From the cell containing the given text, extract its center point as (x, y) coordinate. 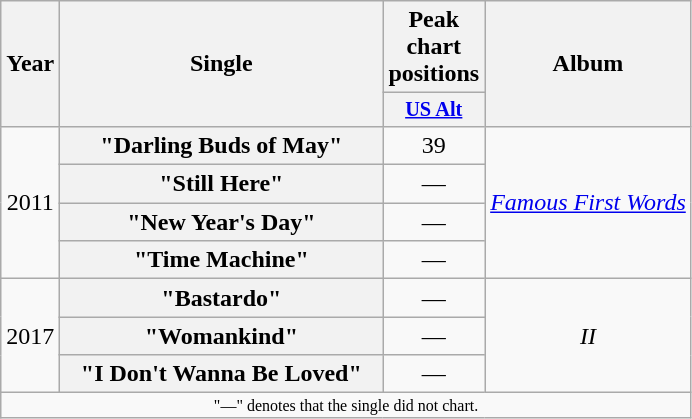
Peak chart positions (434, 47)
II (588, 336)
"Bastardo" (222, 298)
"New Year's Day" (222, 222)
Famous First Words (588, 202)
"Darling Buds of May" (222, 145)
"Still Here" (222, 184)
"I Don't Wanna Be Loved" (222, 374)
"Time Machine" (222, 260)
Year (30, 64)
Single (222, 64)
2011 (30, 202)
US Alt (434, 110)
Album (588, 64)
"Womankind" (222, 336)
2017 (30, 336)
39 (434, 145)
"—" denotes that the single did not chart. (346, 405)
